Capture the cell that displays the provided text and extract its [x, y] central coordinate. 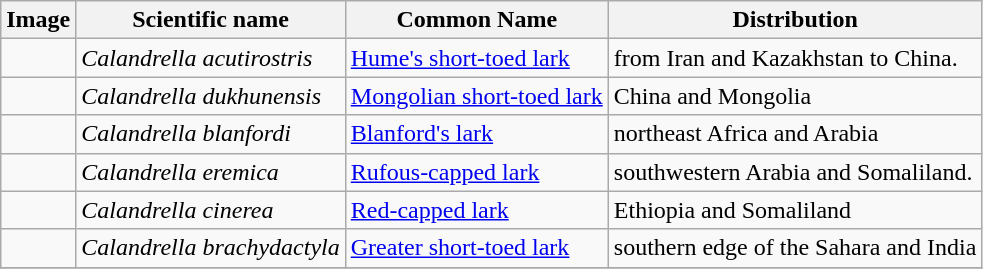
Hume's short-toed lark [476, 58]
Calandrella eremica [210, 172]
Ethiopia and Somaliland [795, 210]
Mongolian short-toed lark [476, 96]
Calandrella brachydactyla [210, 248]
Common Name [476, 20]
Scientific name [210, 20]
southwestern Arabia and Somaliland. [795, 172]
China and Mongolia [795, 96]
Calandrella dukhunensis [210, 96]
Calandrella acutirostris [210, 58]
Image [38, 20]
Rufous-capped lark [476, 172]
Calandrella cinerea [210, 210]
Blanford's lark [476, 134]
Red-capped lark [476, 210]
Calandrella blanfordi [210, 134]
northeast Africa and Arabia [795, 134]
Greater short-toed lark [476, 248]
from Iran and Kazakhstan to China. [795, 58]
Distribution [795, 20]
southern edge of the Sahara and India [795, 248]
